Output the [X, Y] coordinate of the center of the cell containing the given text.  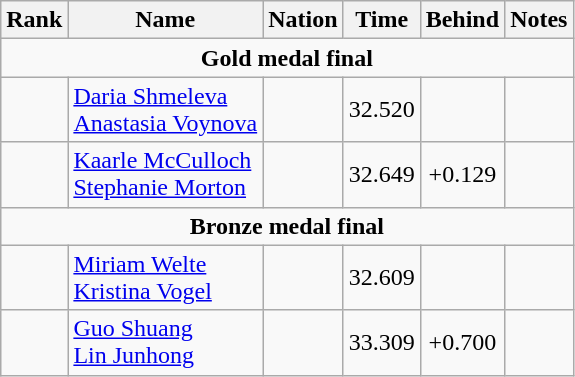
Time [382, 20]
Gold medal final [287, 58]
Behind [462, 20]
+0.700 [462, 342]
Rank [34, 20]
Guo ShuangLin Junhong [166, 342]
Nation [303, 20]
Name [166, 20]
Notes [539, 20]
Kaarle McCullochStephanie Morton [166, 174]
32.520 [382, 110]
32.649 [382, 174]
Miriam WelteKristina Vogel [166, 278]
Bronze medal final [287, 226]
33.309 [382, 342]
+0.129 [462, 174]
32.609 [382, 278]
Daria ShmelevaAnastasia Voynova [166, 110]
